Return (x, y) of the center of cell containing provided text 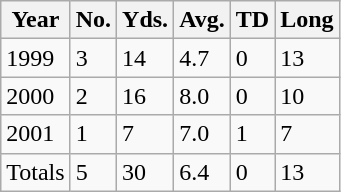
10 (307, 96)
Year (36, 20)
2000 (36, 96)
1999 (36, 58)
Yds. (146, 20)
4.7 (202, 58)
6.4 (202, 172)
Avg. (202, 20)
2 (93, 96)
16 (146, 96)
30 (146, 172)
8.0 (202, 96)
14 (146, 58)
3 (93, 58)
Totals (36, 172)
No. (93, 20)
7.0 (202, 134)
5 (93, 172)
2001 (36, 134)
Long (307, 20)
TD (252, 20)
